Locate the cell with the specified text and output its [X, Y] center coordinate. 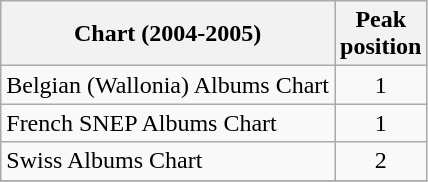
French SNEP Albums Chart [168, 123]
Chart (2004-2005) [168, 34]
2 [380, 161]
Peakposition [380, 34]
Swiss Albums Chart [168, 161]
Belgian (Wallonia) Albums Chart [168, 85]
